For the text-containing cell, return its midpoint in (X, Y) coordinate format. 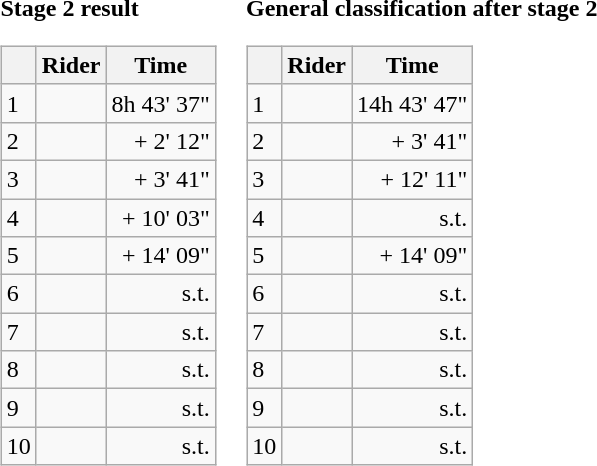
14h 43' 47" (412, 103)
8h 43' 37" (160, 103)
+ 10' 03" (160, 217)
+ 2' 12" (160, 141)
+ 12' 11" (412, 179)
